Output the (x, y) coordinate of the center of the cell containing the given text.  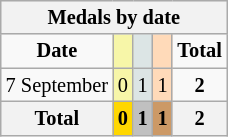
Date (57, 51)
7 September (57, 85)
Medals by date (114, 17)
